Scan for the cell matching the given text and deliver its (x, y) coordinate at center. 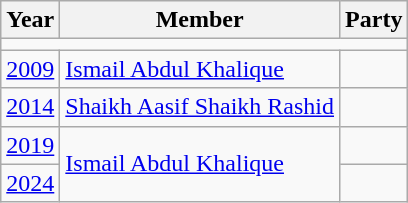
Member (200, 20)
Year (30, 20)
2014 (30, 107)
2009 (30, 69)
Party (374, 20)
2019 (30, 145)
2024 (30, 183)
Shaikh Aasif Shaikh Rashid (200, 107)
